Extract the (x, y) coordinate from the center of the cell holding the provided text.  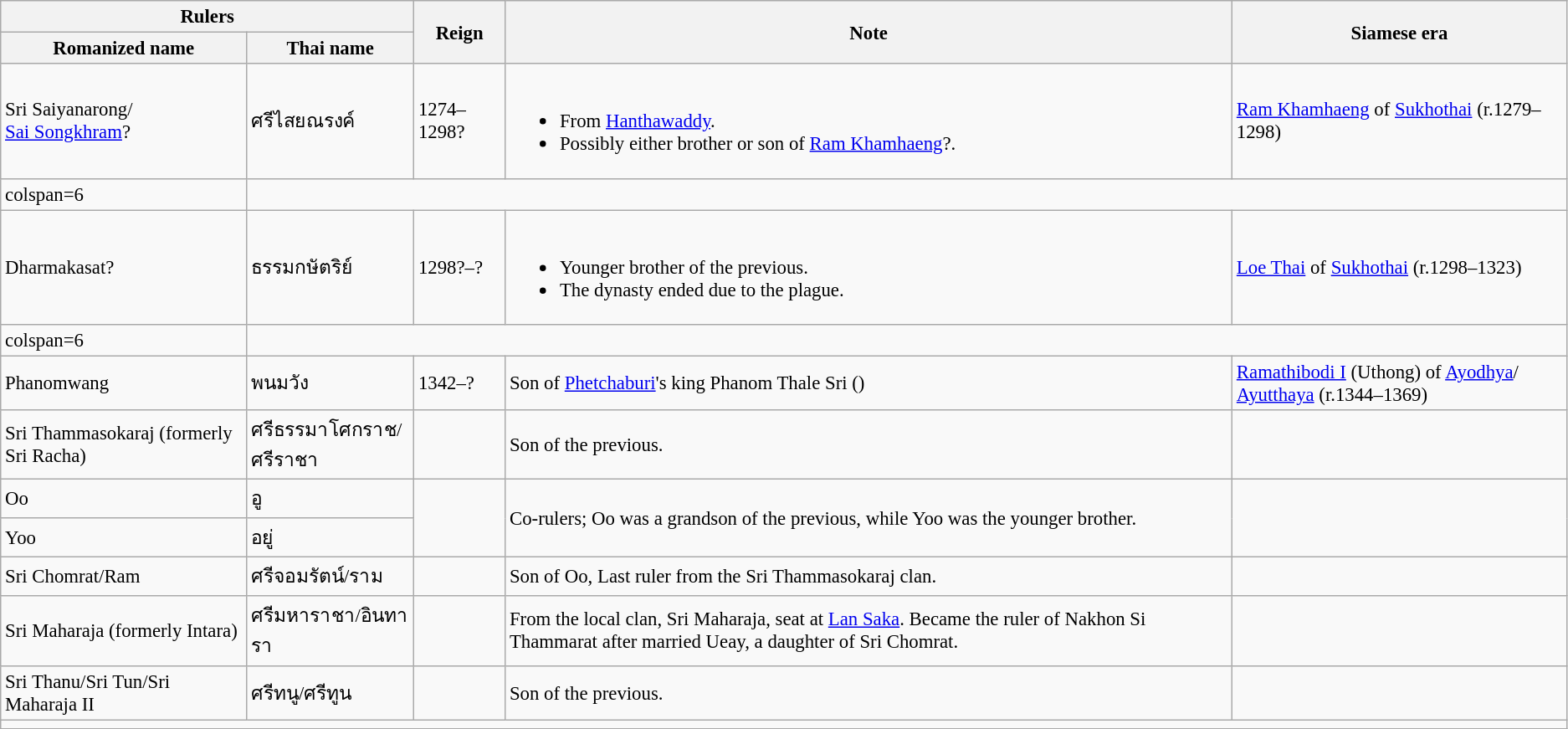
Younger brother of the previous.The dynasty ended due to the plague. (869, 268)
ธรรมกษัตริย์ (331, 268)
Rulers (208, 17)
ศรีไสยณรงค์ (331, 121)
Sri Thammasokaraj (formerly Sri Racha) (124, 445)
Loe Thai of Sukhothai (r.1298–1323) (1400, 268)
Thai name (331, 49)
Sri Maharaja (formerly Intara) (124, 631)
Dharmakasat? (124, 268)
Son of Phetchaburi's king Phanom Thale Sri () (869, 383)
ศรีจอมรัตน์/ราม (331, 578)
Sri Chomrat/Ram (124, 578)
Sri Thanu/Sri Tun/Sri Maharaja II (124, 693)
Romanized name (124, 49)
พนมวัง (331, 383)
Co-rulers; Oo was a grandson of the previous, while Yoo was the younger brother. (869, 519)
Oo (124, 499)
Yoo (124, 537)
Sri Saiyanarong/Sai Songkhram? (124, 121)
ศรีธรรมาโศกราช/ศรีราชา (331, 445)
Phanomwang (124, 383)
Note (869, 32)
1298?–? (460, 268)
อู (331, 499)
From Hanthawaddy.Possibly either brother or son of Ram Khamhaeng?. (869, 121)
From the local clan, Sri Maharaja, seat at Lan Saka. Became the ruler of Nakhon Si Thammarat after married Ueay, a daughter of Sri Chomrat. (869, 631)
Son of Oo, Last ruler from the Sri Thammasokaraj clan. (869, 578)
อยู่ (331, 537)
ศรีมหาราชา/อินทารา (331, 631)
Reign (460, 32)
Ram Khamhaeng of Sukhothai (r.1279–1298) (1400, 121)
ศรีทนู/ศรีทูน (331, 693)
1274–1298? (460, 121)
Siamese era (1400, 32)
1342–? (460, 383)
Ramathibodi I (Uthong) of Ayodhya/ Ayutthaya (r.1344–1369) (1400, 383)
